From the cell containing the given text, extract its center point as [X, Y] coordinate. 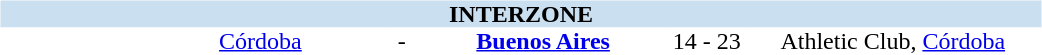
Córdoba [260, 42]
14 - 23 [707, 42]
Athletic Club, Córdoba [893, 42]
Buenos Aires [544, 42]
INTERZONE [520, 14]
- [402, 42]
